Pinpoint the cell where the given text exists, returning its (x, y) midpoint coordinate. 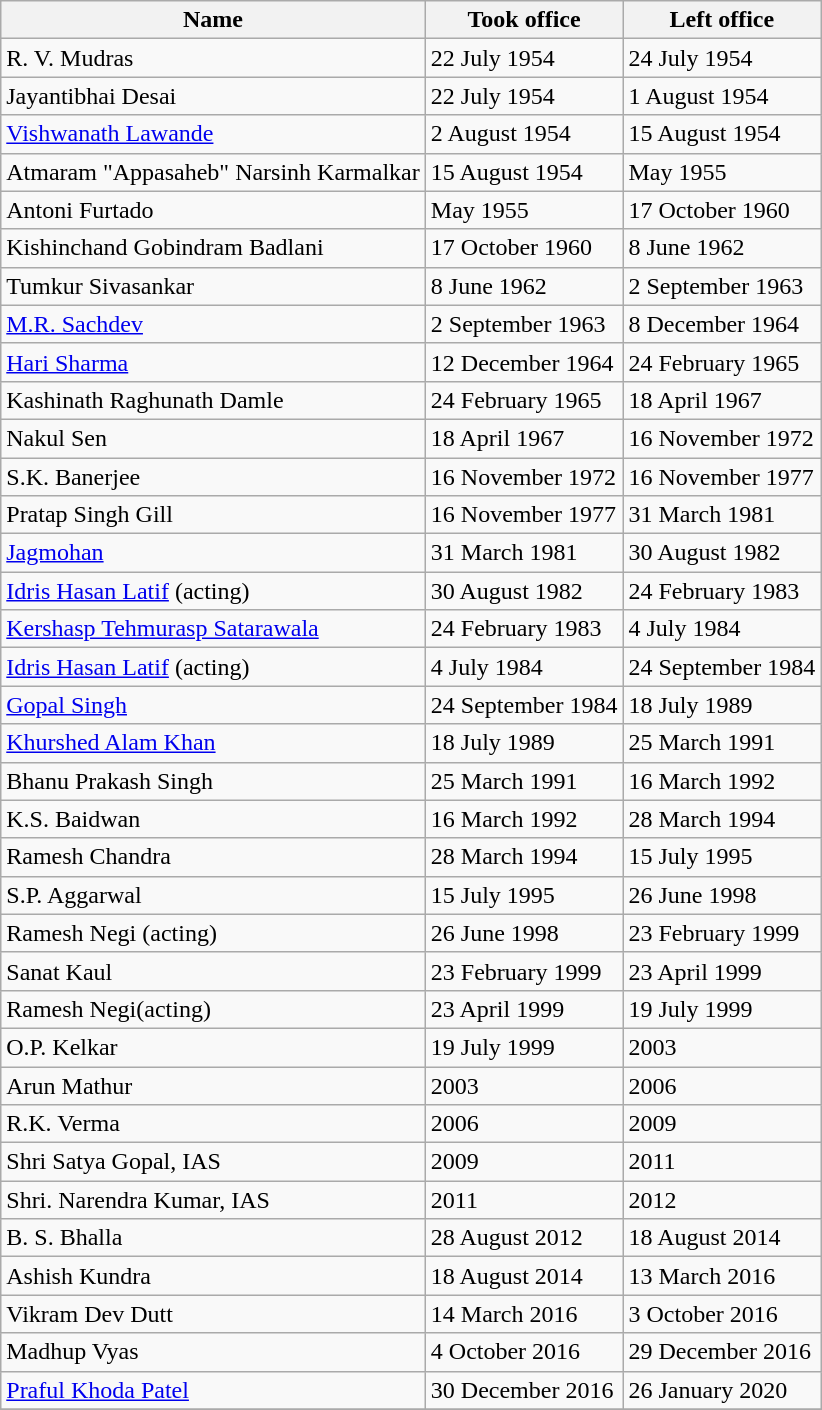
14 March 2016 (524, 1314)
Shri Satya Gopal, IAS (214, 1162)
M.R. Sachdev (214, 324)
4 October 2016 (524, 1352)
Nakul Sen (214, 438)
Kashinath Raghunath Damle (214, 400)
B. S. Bhalla (214, 1238)
8 December 1964 (722, 324)
Tumkur Sivasankar (214, 286)
Vikram Dev Dutt (214, 1314)
Madhup Vyas (214, 1352)
3 October 2016 (722, 1314)
Khurshed Alam Khan (214, 743)
1 August 1954 (722, 96)
30 December 2016 (524, 1390)
Ramesh Negi (acting) (214, 933)
Sanat Kaul (214, 971)
Praful Khoda Patel (214, 1390)
12 December 1964 (524, 362)
Ramesh Chandra (214, 857)
2012 (722, 1200)
Kershasp Tehmurasp Satarawala (214, 629)
Jagmohan (214, 553)
Took office (524, 20)
Hari Sharma (214, 362)
Ashish Kundra (214, 1276)
13 March 2016 (722, 1276)
Arun Mathur (214, 1085)
Shri. Narendra Kumar, IAS (214, 1200)
Vishwanath Lawande (214, 134)
S.K. Banerjee (214, 477)
Kishinchand Gobindram Badlani (214, 248)
S.P. Aggarwal (214, 895)
Atmaram "Appasaheb" Narsinh Karmalkar (214, 172)
Name (214, 20)
Antoni Furtado (214, 210)
29 December 2016 (722, 1352)
R. V. Mudras (214, 58)
Left office (722, 20)
28 August 2012 (524, 1238)
R.K. Verma (214, 1124)
Bhanu Prakash Singh (214, 781)
O.P. Kelkar (214, 1047)
26 January 2020 (722, 1390)
24 July 1954 (722, 58)
2 August 1954 (524, 134)
Gopal Singh (214, 705)
K.S. Baidwan (214, 819)
Ramesh Negi(acting) (214, 1009)
Jayantibhai Desai (214, 96)
Pratap Singh Gill (214, 515)
